Return (X, Y) of the center of cell containing provided text 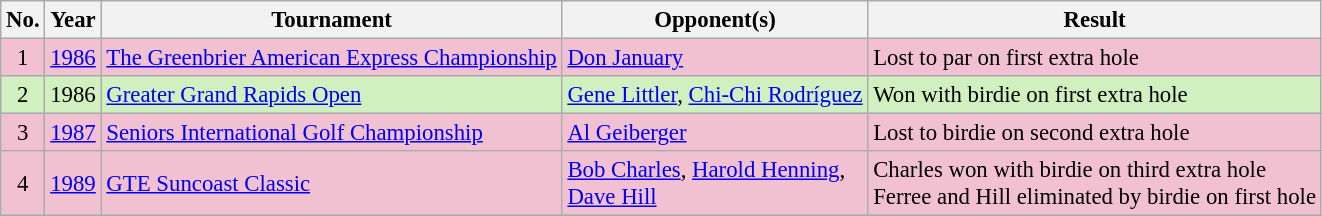
Bob Charles, Harold Henning, Dave Hill (715, 184)
Don January (715, 58)
1 (23, 58)
Year (73, 20)
Result (1094, 20)
4 (23, 184)
Opponent(s) (715, 20)
Lost to par on first extra hole (1094, 58)
2 (23, 95)
Charles won with birdie on third extra holeFerree and Hill eliminated by birdie on first hole (1094, 184)
Al Geiberger (715, 133)
1987 (73, 133)
Seniors International Golf Championship (332, 133)
No. (23, 20)
The Greenbrier American Express Championship (332, 58)
3 (23, 133)
Won with birdie on first extra hole (1094, 95)
Lost to birdie on second extra hole (1094, 133)
Gene Littler, Chi-Chi Rodríguez (715, 95)
Greater Grand Rapids Open (332, 95)
Tournament (332, 20)
1989 (73, 184)
GTE Suncoast Classic (332, 184)
